Provide the (X, Y) coordinate of the cell's center where the given text is located.  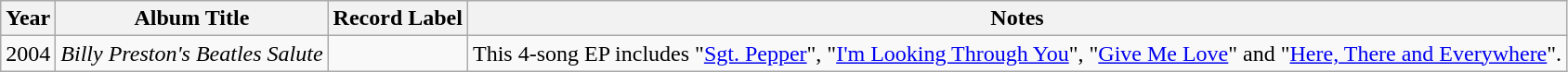
Notes (1016, 18)
Year (28, 18)
Billy Preston's Beatles Salute (191, 54)
This 4-song EP includes "Sgt. Pepper", "I'm Looking Through You", "Give Me Love" and "Here, There and Everywhere". (1016, 54)
Album Title (191, 18)
Record Label (398, 18)
2004 (28, 54)
